Scan for the cell matching the given text and deliver its [X, Y] coordinate at center. 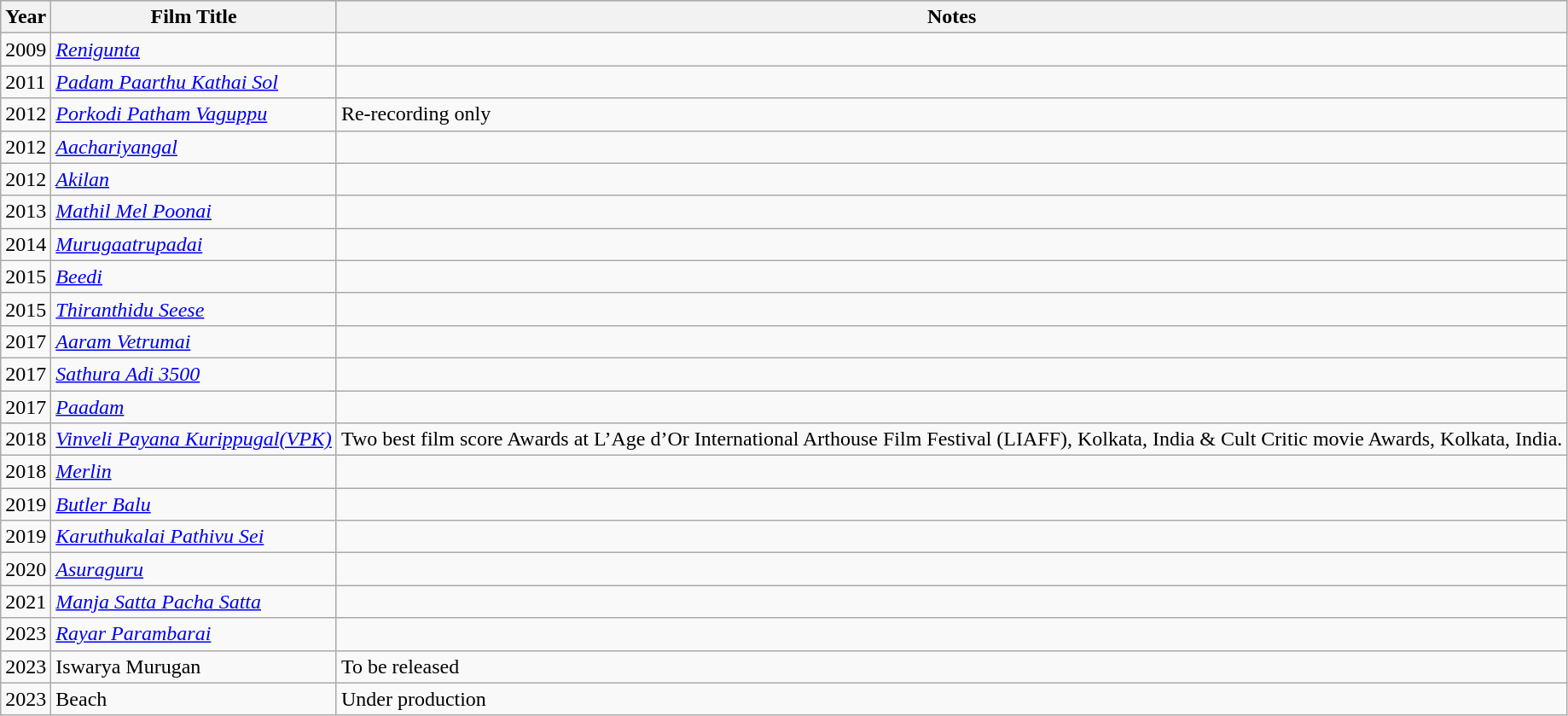
Merlin [195, 472]
2014 [26, 244]
Year [26, 17]
Under production [952, 699]
Murugaatrupadai [195, 244]
Mathil Mel Poonai [195, 212]
2013 [26, 212]
2021 [26, 602]
Aaram Vetrumai [195, 341]
Akilan [195, 179]
Beach [195, 699]
To be released [952, 667]
Renigunta [195, 49]
Manja Satta Pacha Satta [195, 602]
Vinveli Payana Kurippugal(VPK) [195, 439]
Rayar Parambarai [195, 634]
2009 [26, 49]
Aachariyangal [195, 147]
Asuraguru [195, 569]
Karuthukalai Pathivu Sei [195, 537]
Paadam [195, 407]
Re-recording only [952, 114]
Sathura Adi 3500 [195, 374]
Notes [952, 17]
Two best film score Awards at L’Age d’Or International Arthouse Film Festival (LIAFF), Kolkata, India & Cult Critic movie Awards, Kolkata, India. [952, 439]
Film Title [195, 17]
Porkodi Patham Vaguppu [195, 114]
Thiranthidu Seese [195, 309]
2011 [26, 82]
Iswarya Murugan [195, 667]
Beedi [195, 277]
2020 [26, 569]
Butler Balu [195, 504]
Padam Paarthu Kathai Sol [195, 82]
